Return [x, y] of the center of cell containing provided text 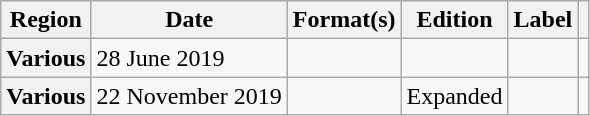
Edition [454, 20]
Region [46, 20]
28 June 2019 [189, 58]
Label [543, 20]
Expanded [454, 96]
Date [189, 20]
Format(s) [344, 20]
22 November 2019 [189, 96]
